Determine the (x, y) coordinate at the center of the cell enclosing the given text.  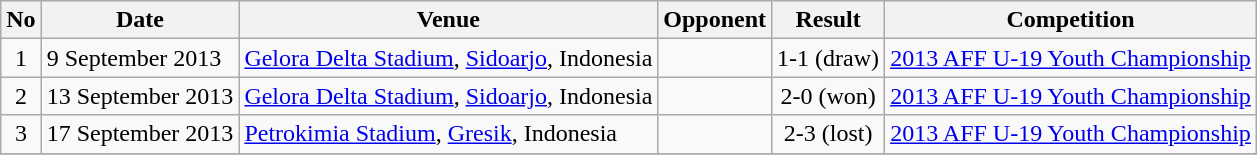
Opponent (715, 20)
1 (21, 58)
No (21, 20)
Competition (1071, 20)
Result (828, 20)
2 (21, 96)
Venue (448, 20)
3 (21, 134)
17 September 2013 (140, 134)
2-3 (lost) (828, 134)
2-0 (won) (828, 96)
Date (140, 20)
Petrokimia Stadium, Gresik, Indonesia (448, 134)
1-1 (draw) (828, 58)
13 September 2013 (140, 96)
9 September 2013 (140, 58)
